Provide the (X, Y) coordinate of the cell's center where the given text is located.  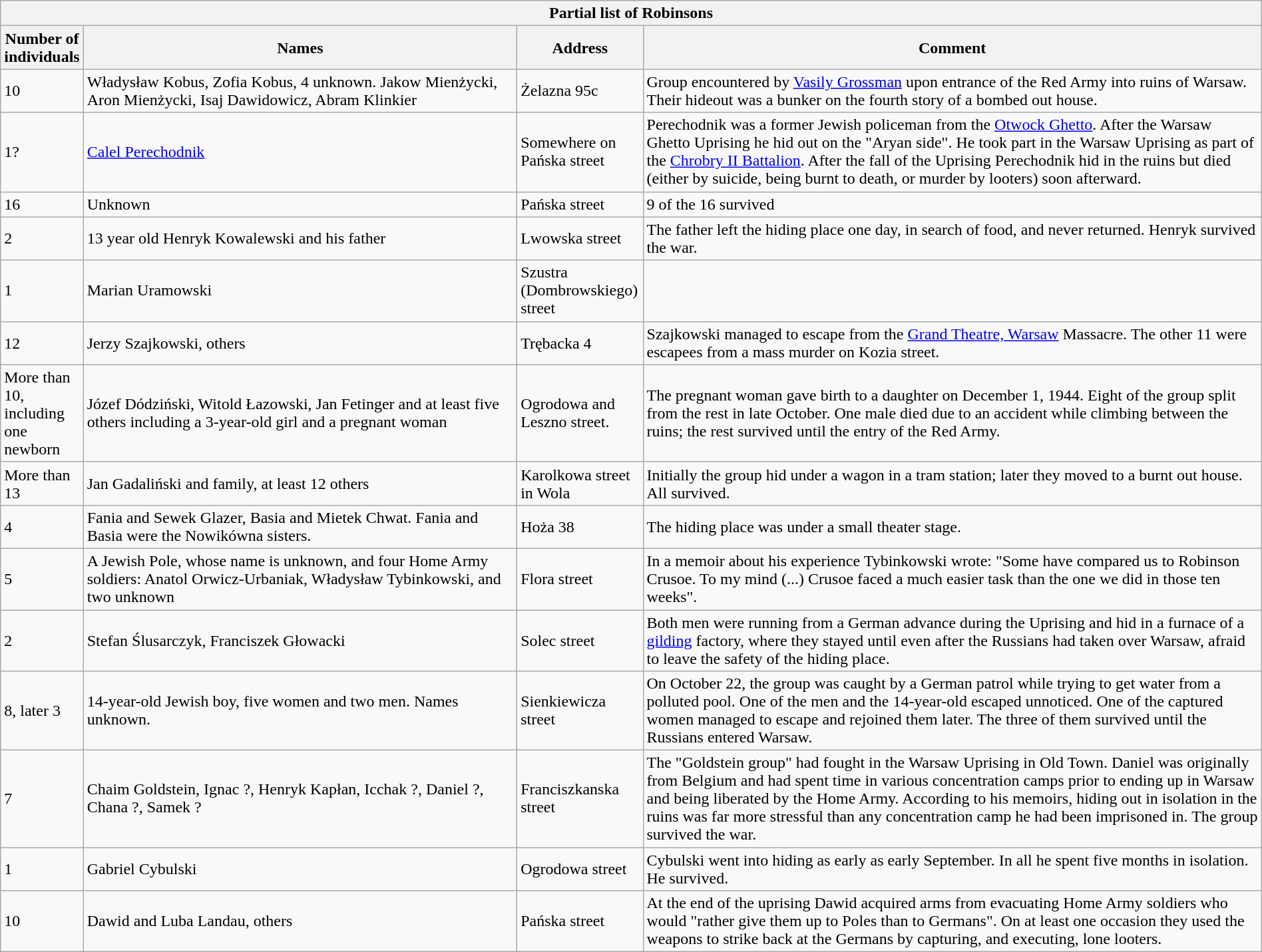
Initially the group hid under a wagon in a tram station; later they moved to a burnt out house. All survived. (952, 483)
Dawid and Luba Landau, others (300, 921)
The father left the hiding place one day, in search of food, and never returned. Henryk survived the war. (952, 238)
Solec street (580, 640)
Flora street (580, 579)
Żelazna 95c (580, 90)
9 of the 16 survived (952, 204)
More than 13 (42, 483)
14-year-old Jewish boy, five women and two men. Names unknown. (300, 711)
Jan Gadaliński and family, at least 12 others (300, 483)
Address (580, 48)
16 (42, 204)
Gabriel Cybulski (300, 869)
Józef Dódziński, Witold Łazowski, Jan Fetinger and at least five others including a 3-year-old girl and a pregnant woman (300, 413)
5 (42, 579)
Ogrodowa street (580, 869)
Szustra (Dombrowskiego) street (580, 291)
The hiding place was under a small theater stage. (952, 527)
Cybulski went into hiding as early as early September. In all he spent five months in isolation. He survived. (952, 869)
Ogrodowa and Leszno street. (580, 413)
More than 10, including one newborn (42, 413)
Karolkowa street in Wola (580, 483)
Marian Uramowski (300, 291)
Szajkowski managed to escape from the Grand Theatre, Warsaw Massacre. The other 11 were escapees from a mass murder on Kozia street. (952, 343)
Trębacka 4 (580, 343)
Chaim Goldstein, Ignac ?, Henryk Kapłan, Icchak ?, Daniel ?, Chana ?, Samek ? (300, 799)
Fania and Sewek Glazer, Basia and Mietek Chwat. Fania and Basia were the Nowikówna sisters. (300, 527)
Franciszkanska street (580, 799)
Jerzy Szajkowski, others (300, 343)
Unknown (300, 204)
13 year old Henryk Kowalewski and his father (300, 238)
Names (300, 48)
Władysław Kobus, Zofia Kobus, 4 unknown. Jakow Mienżycki, Aron Mienżycki, Isaj Dawidowicz, Abram Klinkier (300, 90)
4 (42, 527)
Comment (952, 48)
Calel Perechodnik (300, 152)
1? (42, 152)
Somewhere on Pańska street (580, 152)
Partial list of Robinsons (631, 13)
Number of individuals (42, 48)
Sienkiewicza street (580, 711)
7 (42, 799)
12 (42, 343)
Hoża 38 (580, 527)
A Jewish Pole, whose name is unknown, and four Home Army soldiers: Anatol Orwicz-Urbaniak, Władysław Tybinkowski, and two unknown (300, 579)
Stefan Ślusarczyk, Franciszek Głowacki (300, 640)
8, later 3 (42, 711)
Lwowska street (580, 238)
